Determine the (x, y) coordinate at the center of the cell enclosing the given text.  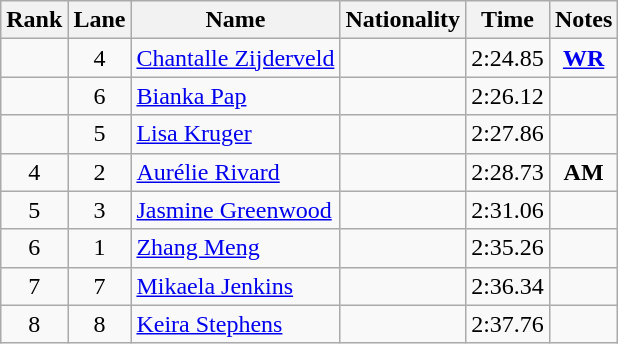
Lisa Kruger (236, 134)
Notes (583, 20)
Nationality (403, 20)
2:36.34 (508, 286)
3 (100, 210)
Bianka Pap (236, 96)
Zhang Meng (236, 248)
Mikaela Jenkins (236, 286)
Aurélie Rivard (236, 172)
Name (236, 20)
2:31.06 (508, 210)
2:28.73 (508, 172)
2:27.86 (508, 134)
2:24.85 (508, 58)
Keira Stephens (236, 324)
2:35.26 (508, 248)
AM (583, 172)
Time (508, 20)
2:37.76 (508, 324)
1 (100, 248)
2:26.12 (508, 96)
Lane (100, 20)
Jasmine Greenwood (236, 210)
Chantalle Zijderveld (236, 58)
Rank (34, 20)
2 (100, 172)
WR (583, 58)
